Locate the cell with the specified text and output its (X, Y) center coordinate. 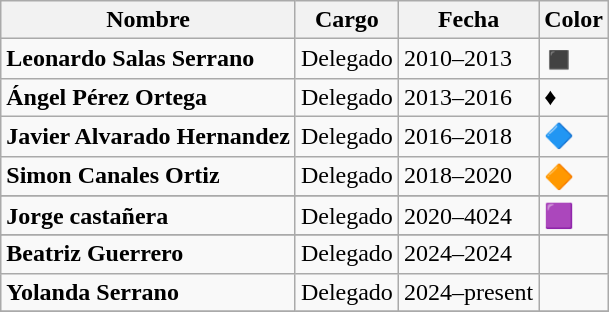
2018–2020 (468, 176)
Beatriz Guerrero (148, 254)
Cargo (346, 20)
Yolanda Serrano (148, 292)
2013–2016 (468, 97)
2010–2013 (468, 59)
2020–4024 (468, 216)
Jorge castañera (148, 216)
Fecha (468, 20)
2016–2018 (468, 136)
♦️ (574, 97)
🔷 (574, 136)
2024–2024 (468, 254)
Leonardo Salas Serrano (148, 59)
2024–present (468, 292)
Nombre (148, 20)
Color (574, 20)
Ángel Pérez Ortega (148, 97)
Simon Canales Ortiz (148, 176)
Javier Alvarado Hernandez (148, 136)
🔶 (574, 176)
🟪 (574, 216)
◼️ (574, 59)
